From the cell containing the given text, extract its center point as [X, Y] coordinate. 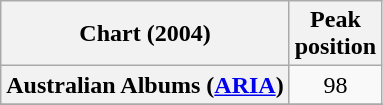
98 [335, 85]
Peak position [335, 34]
Australian Albums (ARIA) [145, 85]
Chart (2004) [145, 34]
